For the text-containing cell, return its midpoint in [x, y] coordinate format. 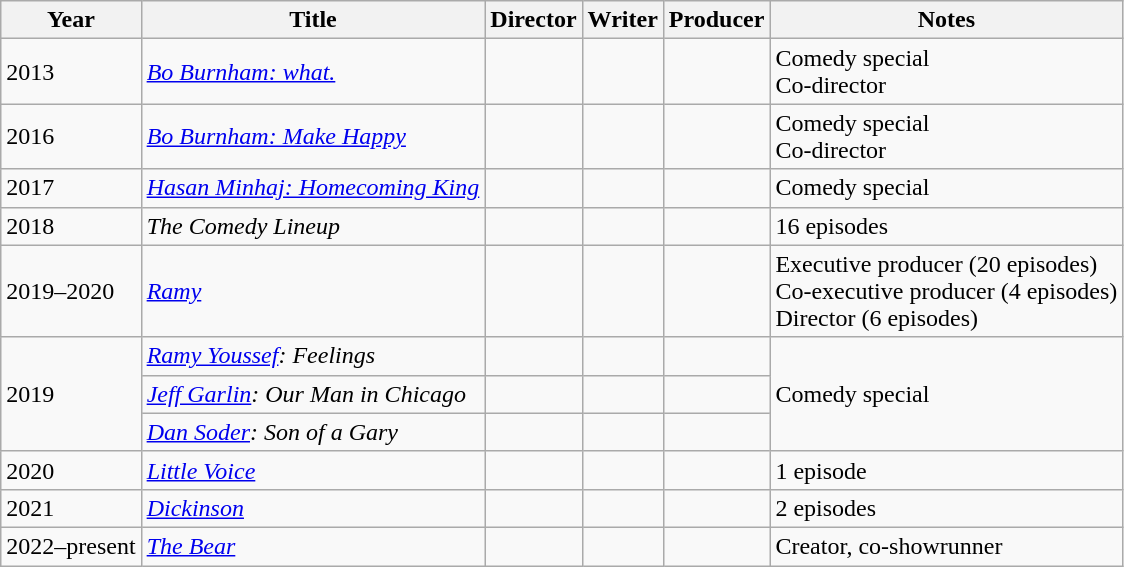
Dan Soder: Son of a Gary [313, 432]
Producer [716, 20]
Dickinson [313, 508]
2013 [71, 72]
2019 [71, 394]
Creator, co-showrunner [946, 546]
16 episodes [946, 226]
2 episodes [946, 508]
Jeff Garlin: Our Man in Chicago [313, 394]
Ramy [313, 291]
Ramy Youssef: Feelings [313, 356]
2020 [71, 470]
2017 [71, 188]
2019–2020 [71, 291]
Writer [622, 20]
2022–present [71, 546]
Notes [946, 20]
The Bear [313, 546]
Bo Burnham: Make Happy [313, 136]
The Comedy Lineup [313, 226]
2016 [71, 136]
Hasan Minhaj: Homecoming King [313, 188]
Executive producer (20 episodes) Co-executive producer (4 episodes) Director (6 episodes) [946, 291]
2021 [71, 508]
Year [71, 20]
1 episode [946, 470]
Bo Burnham: what. [313, 72]
Title [313, 20]
Director [534, 20]
Little Voice [313, 470]
2018 [71, 226]
